Search for the cell housing the specified text and yield its (x, y) center coordinate. 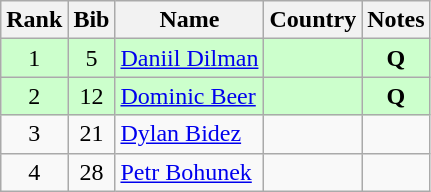
Rank (34, 20)
3 (34, 134)
12 (92, 96)
28 (92, 172)
Bib (92, 20)
5 (92, 58)
Dominic Beer (190, 96)
Notes (396, 20)
Country (313, 20)
21 (92, 134)
Petr Bohunek (190, 172)
4 (34, 172)
Daniil Dilman (190, 58)
Name (190, 20)
2 (34, 96)
1 (34, 58)
Dylan Bidez (190, 134)
